Extract the [x, y] coordinate from the center of the cell holding the provided text.  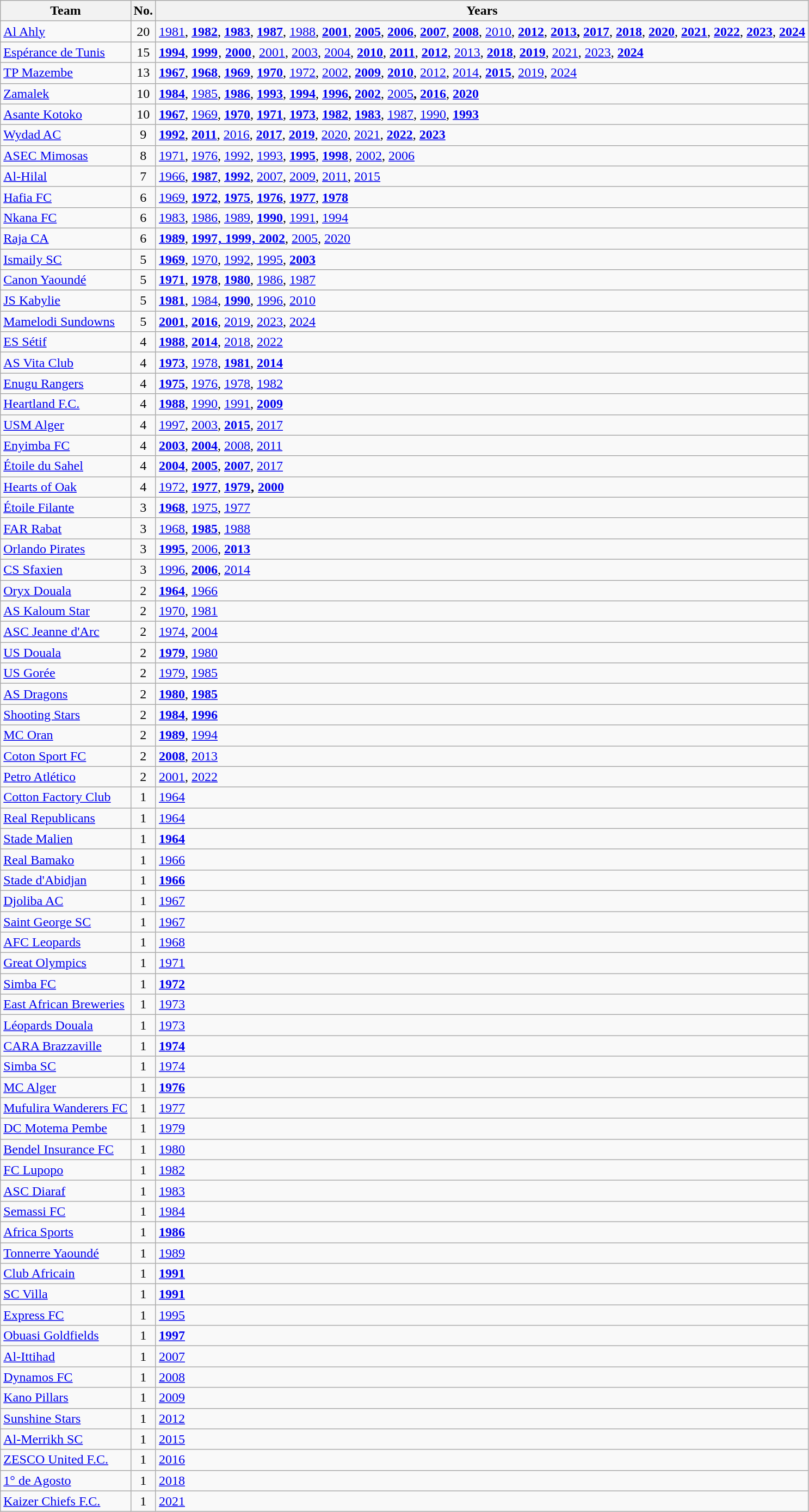
1972, 1977, 1979‚ 2000 [482, 487]
Great Olympics [65, 963]
Djoliba AC [65, 901]
ZESCO United F.C. [65, 1460]
1988, 2014, 2018, 2022 [482, 342]
Enugu Rangers [65, 383]
Étoile du Sahel [65, 466]
Team [65, 11]
7 [143, 176]
1974, 2004 [482, 632]
1994, 1999‚ 2000‚ 2001, 2003, 2004, 2010, 2011, 2012, 2013, 2018, 2019, 2021, 2023, 2024 [482, 52]
Simba SC [65, 1067]
1968, 1985, 1988 [482, 528]
Canon Yaoundé [65, 280]
1988, 1990, 1991, 2009 [482, 404]
AS Vita Club [65, 363]
2015 [482, 1439]
Al-Merrikh SC [65, 1439]
2007 [482, 1356]
1980 [482, 1149]
1989, 1997‚ 1999‚ 2002, 2005, 2020 [482, 238]
1989, 1994 [482, 735]
1970, 1981 [482, 611]
FAR Rabat [65, 528]
AS Dragons [65, 694]
1971, 1976, 1992, 1993, 1995, 1998‚ 2002, 2006 [482, 156]
Simba FC [65, 984]
1977 [482, 1108]
1979, 1980 [482, 653]
US Gorée [65, 673]
Tonnerre Yaoundé [65, 1253]
1997, 2003, 2015, 2017 [482, 425]
Al-Ittihad [65, 1356]
Kaizer Chiefs F.C. [65, 1501]
8 [143, 156]
1968, 1975, 1977 [482, 507]
Real Republicans [65, 818]
1984, 1996 [482, 715]
Obuasi Goldfields [65, 1336]
1979, 1985 [482, 673]
1981, 1982, 1983, 1987, 1988, 2001, 2005, 2006, 2007, 2008, 2010, 2012, 2013, 2017, 2018, 2020, 2021, 2022, 2023, 2024 [482, 32]
Asante Kotoko [65, 114]
2001, 2022 [482, 777]
ASC Diaraf [65, 1191]
1° de Agosto [65, 1480]
Club Africain [65, 1274]
USM Alger [65, 425]
Mamelodi Sundowns [65, 321]
Sunshine Stars [65, 1418]
Hafia FC [65, 197]
2001, 2016, 2019, 2023, 2024 [482, 321]
Saint George SC [65, 922]
MC Alger [65, 1087]
Bendel Insurance FC [65, 1149]
FC Lupopo [65, 1170]
Express FC [65, 1315]
20 [143, 32]
Kano Pillars [65, 1398]
East African Breweries [65, 1005]
2003, 2004, 2008, 2011 [482, 445]
Wydad AC [65, 135]
Al Ahly [65, 32]
1995 [482, 1315]
1973, 1978, 1981, 2014 [482, 363]
1969, 1972, 1975, 1976, 1977, 1978 [482, 197]
Dynamos FC [65, 1377]
Stade d'Abidjan [65, 880]
1975, 1976, 1978, 1982 [482, 383]
1982 [482, 1170]
1972 [482, 984]
Heartland F.C. [65, 404]
ASC Jeanne d'Arc [65, 632]
1983, 1986, 1989, 1990, 1991, 1994 [482, 218]
1981, 1984, 1990, 1996, 2010 [482, 301]
Stade Malien [65, 839]
2008 [482, 1377]
Years [482, 11]
SC Villa [65, 1294]
2009 [482, 1398]
1979 [482, 1129]
2012 [482, 1418]
AFC Leopards [65, 943]
15 [143, 52]
9 [143, 135]
No. [143, 11]
Oryx Douala [65, 590]
1997 [482, 1336]
1980, 1985 [482, 694]
1992, 2011, 2016, 2017, 2019, 2020, 2021, 2022, 2023 [482, 135]
Orlando Pirates [65, 549]
1966, 1987, 1992, 2007, 2009, 2011, 2015 [482, 176]
1971 [482, 963]
Petro Atlético [65, 777]
AS Kaloum Star [65, 611]
MC Oran [65, 735]
Coton Sport FC [65, 756]
Shooting Stars [65, 715]
JS Kabylie [65, 301]
2004, 2005, 2007, 2017 [482, 466]
1996, 2006, 2014 [482, 569]
US Douala [65, 653]
1967, 1968, 1969, 1970, 1972, 2002, 2009, 2010, 2012, 2014, 2015, 2019, 2024 [482, 73]
Hearts of Oak [65, 487]
1989 [482, 1253]
2021 [482, 1501]
Nkana FC [65, 218]
1964, 1966 [482, 590]
Semassi FC [65, 1211]
1971, 1978, 1980, 1986, 1987 [482, 280]
2018 [482, 1480]
Africa Sports [65, 1232]
DC Motema Pembe [65, 1129]
TP Mazembe [65, 73]
ASEC Mimosas [65, 156]
1983 [482, 1191]
2016 [482, 1460]
Al-Hilal [65, 176]
1967, 1969, 1970, 1971, 1973, 1982, 1983, 1987, 1990, 1993 [482, 114]
Léopards Douala [65, 1025]
1984, 1985, 1986, 1993, 1994, 1996, 2002, 2005, 2016, 2020 [482, 94]
1969, 1970, 1992, 1995, 2003 [482, 259]
2008, 2013 [482, 756]
1986 [482, 1232]
Espérance de Tunis [65, 52]
Cotton Factory Club [65, 797]
1976 [482, 1087]
13 [143, 73]
CARA Brazzaville [65, 1046]
Raja CA [65, 238]
Ismaily SC [65, 259]
CS Sfaxien [65, 569]
Étoile Filante [65, 507]
1995, 2006, 2013 [482, 549]
1984 [482, 1211]
Mufulira Wanderers FC [65, 1108]
Enyimba FC [65, 445]
ES Sétif [65, 342]
Zamalek [65, 94]
Real Bamako [65, 859]
1968 [482, 943]
